Return (X, Y) of the center of cell containing provided text 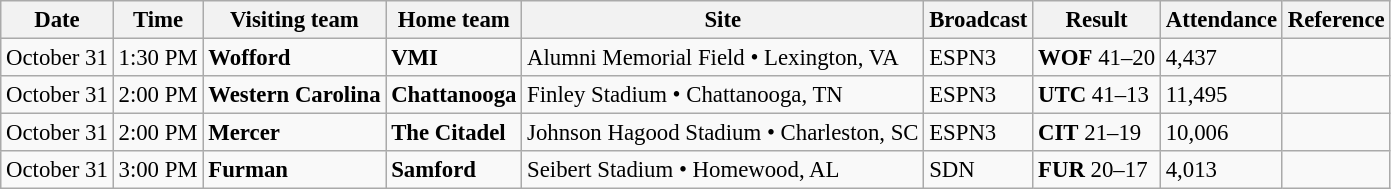
VMI (454, 58)
3:00 PM (158, 170)
WOF 41–20 (1097, 58)
Time (158, 20)
Reference (1336, 20)
4,013 (1221, 170)
FUR 20–17 (1097, 170)
Furman (294, 170)
UTC 41–13 (1097, 95)
The Citadel (454, 133)
1:30 PM (158, 58)
Home team (454, 20)
Seibert Stadium • Homewood, AL (723, 170)
Western Carolina (294, 95)
11,495 (1221, 95)
Date (57, 20)
Visiting team (294, 20)
Chattanooga (454, 95)
Samford (454, 170)
Attendance (1221, 20)
10,006 (1221, 133)
CIT 21–19 (1097, 133)
Result (1097, 20)
SDN (978, 170)
Wofford (294, 58)
Finley Stadium • Chattanooga, TN (723, 95)
Site (723, 20)
4,437 (1221, 58)
Mercer (294, 133)
Alumni Memorial Field • Lexington, VA (723, 58)
Broadcast (978, 20)
Johnson Hagood Stadium • Charleston, SC (723, 133)
